Pinpoint the cell where the given text exists, returning its (x, y) midpoint coordinate. 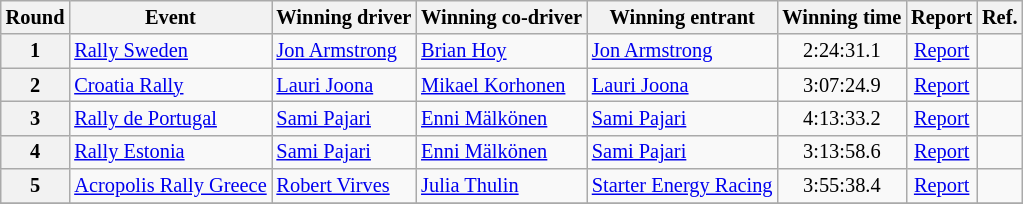
Starter Energy Racing (682, 186)
Mikael Korhonen (502, 85)
4:13:33.2 (842, 118)
3:07:24.9 (842, 85)
4 (36, 152)
Rally Estonia (170, 152)
3 (36, 118)
2:24:31.1 (842, 51)
1 (36, 51)
2 (36, 85)
Winning driver (344, 17)
3:55:38.4 (842, 186)
Ref. (1000, 17)
Croatia Rally (170, 85)
5 (36, 186)
Rally de Portugal (170, 118)
Round (36, 17)
3:13:58.6 (842, 152)
Acropolis Rally Greece (170, 186)
Robert Virves (344, 186)
Event (170, 17)
Winning time (842, 17)
Brian Hoy (502, 51)
Winning entrant (682, 17)
Rally Sweden (170, 51)
Julia Thulin (502, 186)
Winning co-driver (502, 17)
